Capture the cell that displays the provided text and extract its (X, Y) central coordinate. 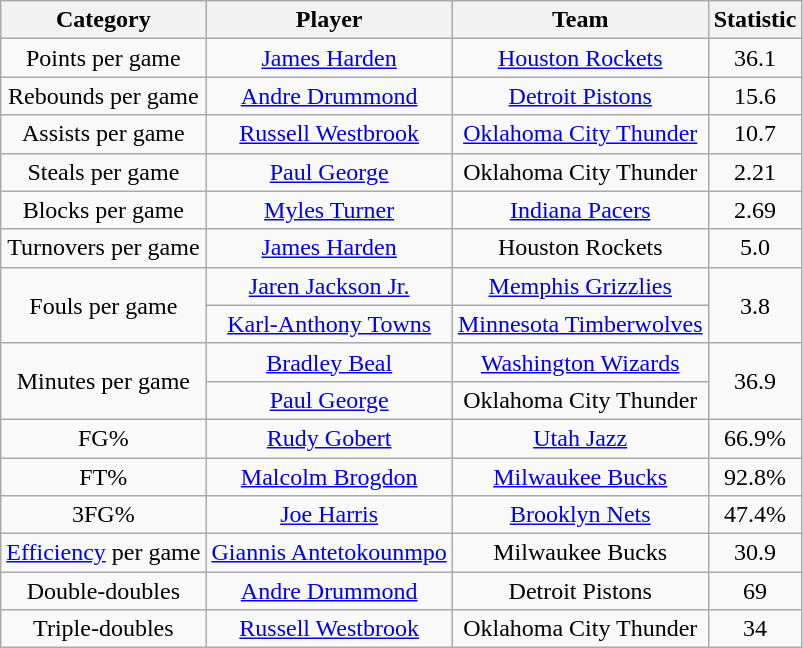
47.4% (755, 515)
Utah Jazz (580, 438)
FG% (104, 438)
36.1 (755, 58)
Double-doubles (104, 591)
Memphis Grizzlies (580, 286)
Turnovers per game (104, 248)
36.9 (755, 381)
Malcolm Brogdon (329, 477)
3FG% (104, 515)
Team (580, 20)
Fouls per game (104, 305)
Efficiency per game (104, 553)
30.9 (755, 553)
Points per game (104, 58)
Giannis Antetokounmpo (329, 553)
34 (755, 629)
Rebounds per game (104, 96)
15.6 (755, 96)
69 (755, 591)
10.7 (755, 134)
Minutes per game (104, 381)
Category (104, 20)
Statistic (755, 20)
Brooklyn Nets (580, 515)
Karl-Anthony Towns (329, 324)
2.69 (755, 210)
Washington Wizards (580, 362)
Blocks per game (104, 210)
2.21 (755, 172)
Steals per game (104, 172)
Jaren Jackson Jr. (329, 286)
FT% (104, 477)
Assists per game (104, 134)
3.8 (755, 305)
5.0 (755, 248)
Indiana Pacers (580, 210)
Rudy Gobert (329, 438)
Joe Harris (329, 515)
66.9% (755, 438)
92.8% (755, 477)
Myles Turner (329, 210)
Minnesota Timberwolves (580, 324)
Player (329, 20)
Bradley Beal (329, 362)
Triple-doubles (104, 629)
